Extract the [X, Y] coordinate from the center of the cell holding the provided text.  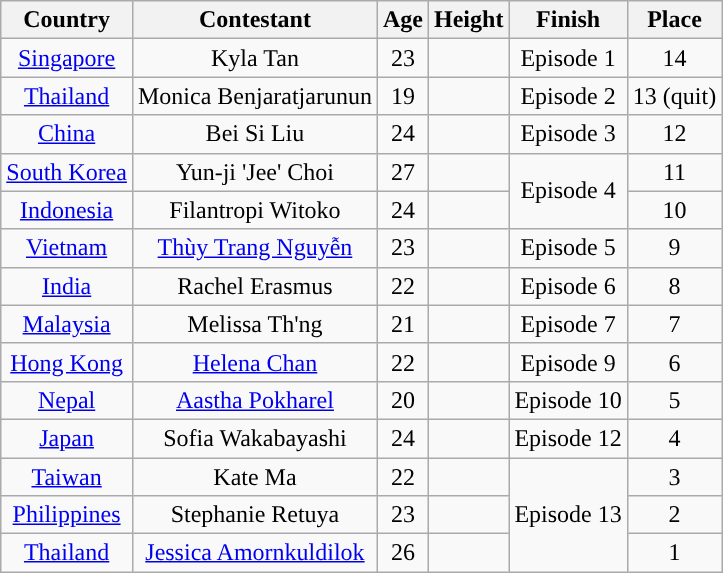
Nepal [67, 400]
Bei Si Liu [254, 134]
Monica Benjaratjarunun [254, 96]
13 (quit) [674, 96]
Place [674, 20]
Episode 1 [568, 58]
Episode 6 [568, 286]
3 [674, 477]
Vietnam [67, 248]
10 [674, 210]
Japan [67, 438]
Singapore [67, 58]
11 [674, 172]
India [67, 286]
Age [402, 20]
Filantropi Witoko [254, 210]
Malaysia [67, 324]
6 [674, 362]
Country [67, 20]
Stephanie Retuya [254, 515]
12 [674, 134]
Helena Chan [254, 362]
Aastha Pokharel [254, 400]
20 [402, 400]
Sofia Wakabayashi [254, 438]
Height [469, 20]
19 [402, 96]
Finish [568, 20]
7 [674, 324]
14 [674, 58]
1 [674, 553]
4 [674, 438]
Episode 7 [568, 324]
26 [402, 553]
27 [402, 172]
Episode 12 [568, 438]
Rachel Erasmus [254, 286]
Jessica Amornkuldilok [254, 553]
9 [674, 248]
Kate Ma [254, 477]
Episode 10 [568, 400]
2 [674, 515]
Episode 4 [568, 191]
Episode 2 [568, 96]
Melissa Th'ng [254, 324]
8 [674, 286]
21 [402, 324]
Indonesia [67, 210]
Episode 3 [568, 134]
Episode 13 [568, 515]
Yun-ji 'Jee' Choi [254, 172]
Contestant [254, 20]
5 [674, 400]
Hong Kong [67, 362]
South Korea [67, 172]
Thùy Trang Nguyễn [254, 248]
Taiwan [67, 477]
Kyla Tan [254, 58]
China [67, 134]
Philippines [67, 515]
Episode 9 [568, 362]
Episode 5 [568, 248]
